Extract the (X, Y) coordinate from the center of the cell holding the provided text.  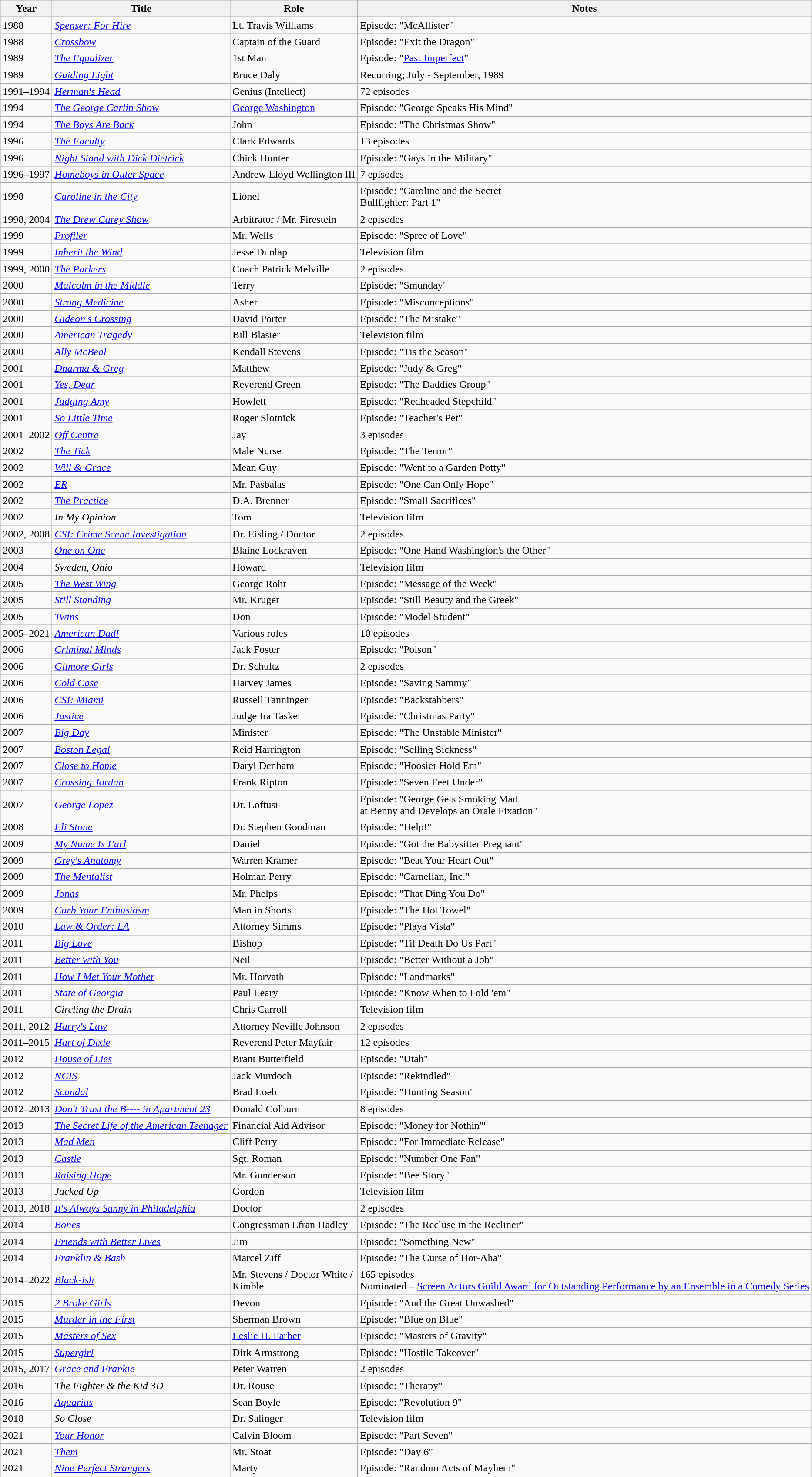
Herman's Head (141, 91)
Howard (294, 567)
2001–2002 (26, 434)
Episode: "Small Sacrifices" (585, 501)
Episode: "Got the Babysitter Pregnant" (585, 844)
2015, 2017 (26, 1369)
Notes (585, 9)
Sgt. Roman (294, 1158)
13 episodes (585, 141)
Episode: "Past Imperfect" (585, 58)
Episode: "Help!" (585, 827)
Bones (141, 1225)
Mr. Stoat (294, 1452)
2003 (26, 551)
Financial Aid Advisor (294, 1125)
Blaine Lockraven (294, 551)
Harvey James (294, 683)
2011, 2012 (26, 1026)
Episode: "One Hand Washington's the Other" (585, 551)
Justice (141, 716)
Dr. Stephen Goodman (294, 827)
Malcolm in the Middle (141, 285)
Gilmore Girls (141, 666)
Reverend Green (294, 385)
Episode: "Message of the Week" (585, 584)
The Fighter & the Kid 3D (141, 1386)
Frank Ripton (294, 782)
Episode: "Rekindled" (585, 1076)
Episode: "Playa Vista" (585, 926)
Castle (141, 1158)
Episode: "Masters of Gravity" (585, 1336)
Episode: "Hoosier Hold Em" (585, 766)
Jack Murdoch (294, 1076)
Sherman Brown (294, 1319)
Episode: "Judy & Greg" (585, 368)
2013, 2018 (26, 1208)
Strong Medicine (141, 302)
8 episodes (585, 1109)
Episode: "Utah" (585, 1059)
Roger Slotnick (294, 418)
Brad Loeb (294, 1092)
Daryl Denham (294, 766)
My Name Is Earl (141, 844)
CSI: Miami (141, 699)
Mr. Kruger (294, 600)
Dirk Armstrong (294, 1353)
Episode: "Number One Fan" (585, 1158)
CSI: Crime Scene Investigation (141, 534)
Ally McBeal (141, 352)
Bill Blasier (294, 335)
State of Georgia (141, 993)
Episode: "Selling Sickness" (585, 749)
Episode: "McAllister" (585, 25)
Arbitrator / Mr. Firestein (294, 219)
The Boys Are Back (141, 124)
Episode: "George Speaks His Mind" (585, 108)
The George Carlin Show (141, 108)
George Lopez (141, 805)
Episode: "Revolution 9" (585, 1402)
Off Centre (141, 434)
Grey's Anatomy (141, 860)
Dr. Loftusi (294, 805)
Paul Leary (294, 993)
Episode: "Poison" (585, 650)
Episode: "Day 6" (585, 1452)
Big Love (141, 943)
George Washington (294, 108)
The Secret Life of the American Teenager (141, 1125)
165 episodesNominated – Screen Actors Guild Award for Outstanding Performance by an Ensemble in a Comedy Series (585, 1280)
D.A. Brenner (294, 501)
Inherit the Wind (141, 252)
Episode: "Teacher's Pet" (585, 418)
Mr. Stevens / Doctor White /Kimble (294, 1280)
Dr. Salinger (294, 1419)
John (294, 124)
Brant Butterfield (294, 1059)
Episode: "George Gets Smoking Madat Benny and Develops an Órale Fixation" (585, 805)
Episode: "Gays in the Military" (585, 158)
Homeboys in Outer Space (141, 174)
Grace and Frankie (141, 1369)
Your Honor (141, 1435)
Episode: "Part Seven" (585, 1435)
The Mentalist (141, 877)
Coach Patrick Melville (294, 269)
Dr. Schultz (294, 666)
Franklin & Bash (141, 1258)
Tom (294, 517)
Bruce Daly (294, 75)
The Tick (141, 451)
2008 (26, 827)
NCIS (141, 1076)
Profiler (141, 236)
2 Broke Girls (141, 1302)
Episode: "Bee Story" (585, 1175)
Mr. Pasbalas (294, 484)
2004 (26, 567)
Episode: "Model Student" (585, 617)
In My Opinion (141, 517)
Attorney Simms (294, 926)
Jim (294, 1241)
The West Wing (141, 584)
Mr. Phelps (294, 893)
The Equalizer (141, 58)
7 episodes (585, 174)
1998, 2004 (26, 219)
Cliff Perry (294, 1142)
Episode: "The Hot Towel" (585, 910)
2018 (26, 1419)
Calvin Bloom (294, 1435)
The Practice (141, 501)
Criminal Minds (141, 650)
Daniel (294, 844)
Nine Perfect Strangers (141, 1468)
One on One (141, 551)
Genius (Intellect) (294, 91)
Clark Edwards (294, 141)
Episode: "Know When to Fold 'em" (585, 993)
2012–2013 (26, 1109)
Harry's Law (141, 1026)
Jesse Dunlap (294, 252)
Lt. Travis Williams (294, 25)
Yes, Dear (141, 385)
1999, 2000 (26, 269)
Episode: "Money for Nothin'" (585, 1125)
Attorney Neville Johnson (294, 1026)
Donald Colburn (294, 1109)
Chris Carroll (294, 1009)
Gideon's Crossing (141, 319)
Episode: "Better Without a Job" (585, 960)
Law & Order: LA (141, 926)
Year (26, 9)
Friends with Better Lives (141, 1241)
Captain of the Guard (294, 42)
Raising Hope (141, 1175)
Chick Hunter (294, 158)
Twins (141, 617)
Episode: "For Immediate Release" (585, 1142)
Episode: "The Unstable Minister" (585, 732)
Episode: "Saving Sammy" (585, 683)
Reverend Peter Mayfair (294, 1043)
Episode: "The Recluse in the Recliner" (585, 1225)
Better with You (141, 960)
Judge Ira Tasker (294, 716)
72 episodes (585, 91)
Asher (294, 302)
Episode: "The Daddies Group" (585, 385)
Episode: "Tis the Season" (585, 352)
Night Stand with Dick Dietrick (141, 158)
Episode: "Landmarks" (585, 976)
Man in Shorts (294, 910)
2010 (26, 926)
Title (141, 9)
Terry (294, 285)
Don (294, 617)
Mr. Wells (294, 236)
Howlett (294, 401)
Russell Tanninger (294, 699)
2002, 2008 (26, 534)
Neil (294, 960)
House of Lies (141, 1059)
Episode: "Backstabbers" (585, 699)
Masters of Sex (141, 1336)
Boston Legal (141, 749)
Jacked Up (141, 1192)
Role (294, 9)
Peter Warren (294, 1369)
Gordon (294, 1192)
Circling the Drain (141, 1009)
Episode: "Hunting Season" (585, 1092)
Episode: "Therapy" (585, 1386)
1998 (26, 197)
Marcel Ziff (294, 1258)
Male Nurse (294, 451)
It's Always Sunny in Philadelphia (141, 1208)
Eli Stone (141, 827)
Dharma & Greg (141, 368)
Holman Perry (294, 877)
Mr. Horvath (294, 976)
Doctor (294, 1208)
Sean Boyle (294, 1402)
1991–1994 (26, 91)
Episode: "Misconceptions" (585, 302)
Mad Men (141, 1142)
Will & Grace (141, 467)
1st Man (294, 58)
Andrew Lloyd Wellington III (294, 174)
Caroline in the City (141, 197)
Episode: "Still Beauty and the Greek" (585, 600)
Close to Home (141, 766)
Lionel (294, 197)
2011–2015 (26, 1043)
1996–1997 (26, 174)
Episode: "Til Death Do Us Part" (585, 943)
Don't Trust the B---- in Apartment 23 (141, 1109)
3 episodes (585, 434)
Sweden, Ohio (141, 567)
Spenser: For Hire (141, 25)
Episode: "And the Great Unwashed" (585, 1302)
Congressman Efran Hadley (294, 1225)
Episode: "Smunday" (585, 285)
Jack Foster (294, 650)
Episode: "Exit the Dragon" (585, 42)
Crossing Jordan (141, 782)
Recurring; July - September, 1989 (585, 75)
Supergirl (141, 1353)
Episode: "Redheaded Stepchild" (585, 401)
Big Day (141, 732)
David Porter (294, 319)
Crossbow (141, 42)
Episode: "Random Acts of Mayhem" (585, 1468)
Episode: "The Christmas Show" (585, 124)
Episode: "That Ding You Do" (585, 893)
Murder in the First (141, 1319)
Episode: "The Mistake" (585, 319)
Minister (294, 732)
ER (141, 484)
Episode: "The Terror" (585, 451)
10 episodes (585, 633)
Mr. Gunderson (294, 1175)
Mean Guy (294, 467)
Aquarius (141, 1402)
Hart of Dixie (141, 1043)
Cold Case (141, 683)
Episode: "Something New" (585, 1241)
Curb Your Enthusiasm (141, 910)
Episode: "Seven Feet Under" (585, 782)
Episode: "Caroline and the SecretBullfighter: Part 1" (585, 197)
Matthew (294, 368)
Episode: "Hostile Takeover" (585, 1353)
Dr. Eisling / Doctor (294, 534)
Guiding Light (141, 75)
So Close (141, 1419)
2014–2022 (26, 1280)
So Little Time (141, 418)
Bishop (294, 943)
George Rohr (294, 584)
Warren Kramer (294, 860)
Jonas (141, 893)
Episode: "Blue on Blue" (585, 1319)
2005–2021 (26, 633)
Episode: "One Can Only Hope" (585, 484)
American Dad! (141, 633)
12 episodes (585, 1043)
Reid Harrington (294, 749)
The Drew Carey Show (141, 219)
Episode: "Spree of Love" (585, 236)
Kendall Stevens (294, 352)
Episode: "The Curse of Hor-Aha" (585, 1258)
Black-ish (141, 1280)
Still Standing (141, 600)
Them (141, 1452)
Episode: "Went to a Garden Potty" (585, 467)
Marty (294, 1468)
Episode: "Carnelian, Inc." (585, 877)
Episode: "Beat Your Heart Out" (585, 860)
The Parkers (141, 269)
Devon (294, 1302)
How I Met Your Mother (141, 976)
Dr. Rouse (294, 1386)
Judging Amy (141, 401)
Leslie H. Farber (294, 1336)
Episode: "Christmas Party" (585, 716)
Scandal (141, 1092)
Various roles (294, 633)
The Faculty (141, 141)
Jay (294, 434)
American Tragedy (141, 335)
